Provide the (x, y) coordinate of the cell's center where the given text is located.  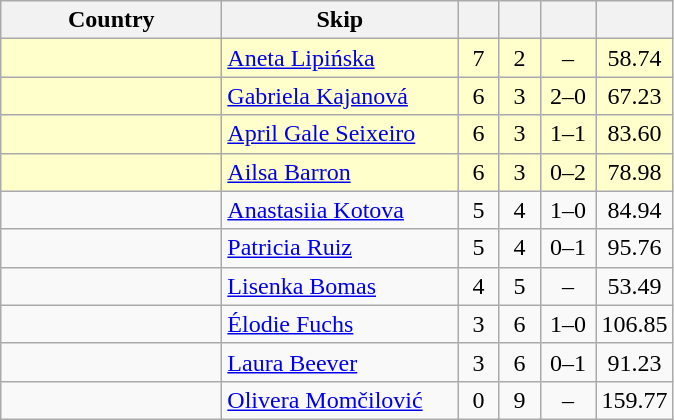
Anastasiia Kotova (340, 210)
Lisenka Bomas (340, 286)
Olivera Momčilović (340, 400)
84.94 (634, 210)
95.76 (634, 248)
67.23 (634, 96)
Ailsa Barron (340, 172)
April Gale Seixeiro (340, 134)
Laura Beever (340, 362)
53.49 (634, 286)
58.74 (634, 58)
Skip (340, 20)
Patricia Ruiz (340, 248)
106.85 (634, 324)
83.60 (634, 134)
Aneta Lipińska (340, 58)
9 (520, 400)
78.98 (634, 172)
2 (520, 58)
159.77 (634, 400)
1–1 (568, 134)
2–0 (568, 96)
Élodie Fuchs (340, 324)
Country (112, 20)
7 (478, 58)
0 (478, 400)
Gabriela Kajanová (340, 96)
91.23 (634, 362)
0–2 (568, 172)
